Provide the [X, Y] coordinate of the cell's center where the given text is located.  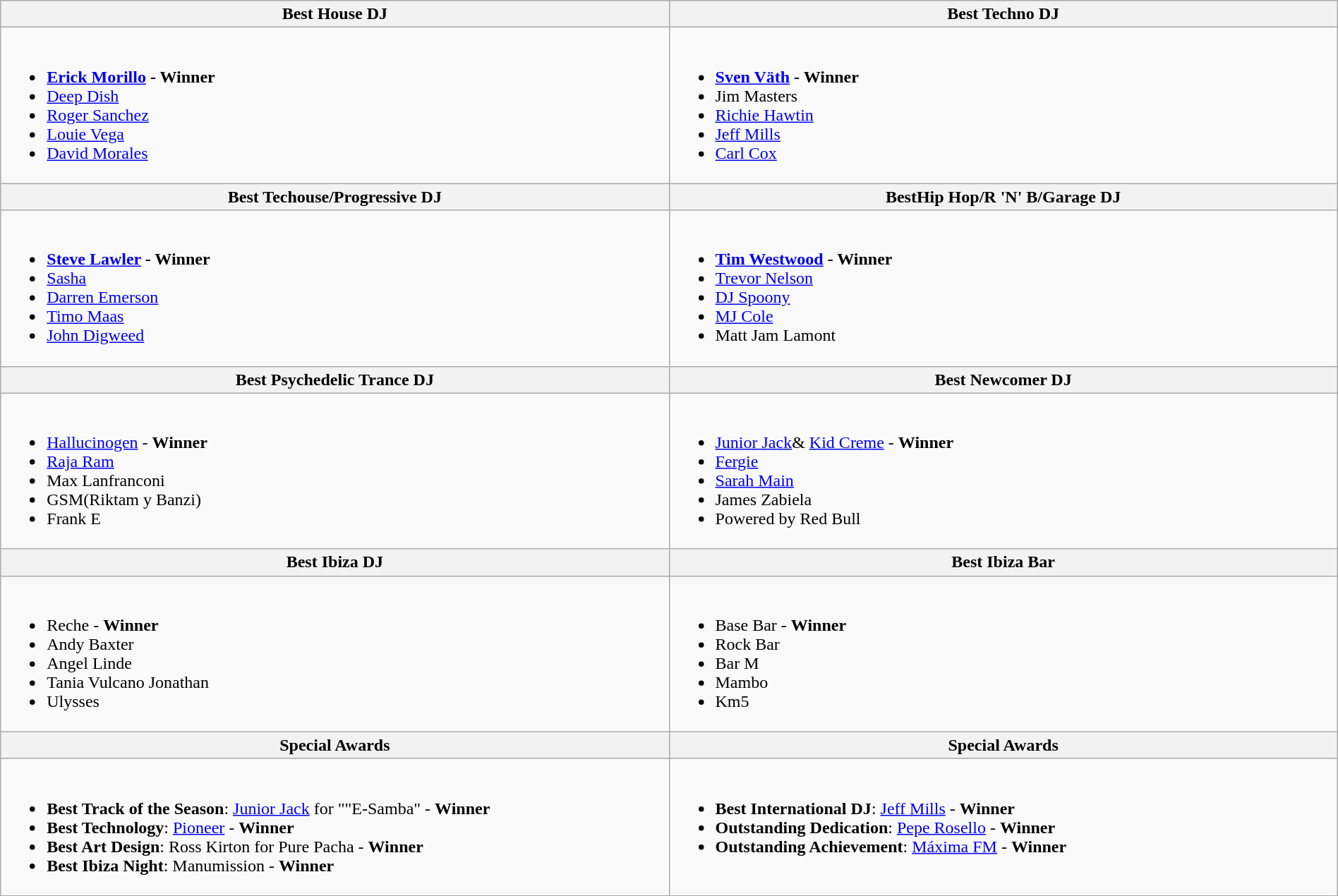
Best House DJ [334, 14]
Hallucinogen - WinnerRaja RamMax LanfranconiGSM(Riktam y Banzi)Frank E [334, 471]
Tim Westwood - WinnerTrevor NelsonDJ SpoonyMJ ColeMatt Jam Lamont [1003, 288]
Sven Väth - WinnerJim MastersRichie HawtinJeff MillsCarl Cox [1003, 106]
Reche - WinnerAndy BaxterAngel LindeTania Vulcano JonathanUlysses [334, 653]
Base Bar - WinnerRock BarBar MMamboKm5 [1003, 653]
Erick Morillo - WinnerDeep DishRoger SanchezLouie VegaDavid Morales [334, 106]
BestHip Hop/R 'N' B/Garage DJ [1003, 197]
Junior Jack& Kid Creme - WinnerFergieSarah MainJames ZabielaPowered by Red Bull [1003, 471]
Steve Lawler - WinnerSashaDarren EmersonTimo MaasJohn Digweed [334, 288]
Best Ibiza DJ [334, 562]
Best Techno DJ [1003, 14]
Best Psychedelic Trance DJ [334, 380]
Best Newcomer DJ [1003, 380]
Best Ibiza Bar [1003, 562]
Best International DJ: Jeff Mills - WinnerOutstanding Dedication: Pepe Rosello - WinnerOutstanding Achievement: Máxima FM - Winner [1003, 827]
Best Techouse/Progressive DJ [334, 197]
